Extract the (X, Y) coordinate from the center of the cell holding the provided text.  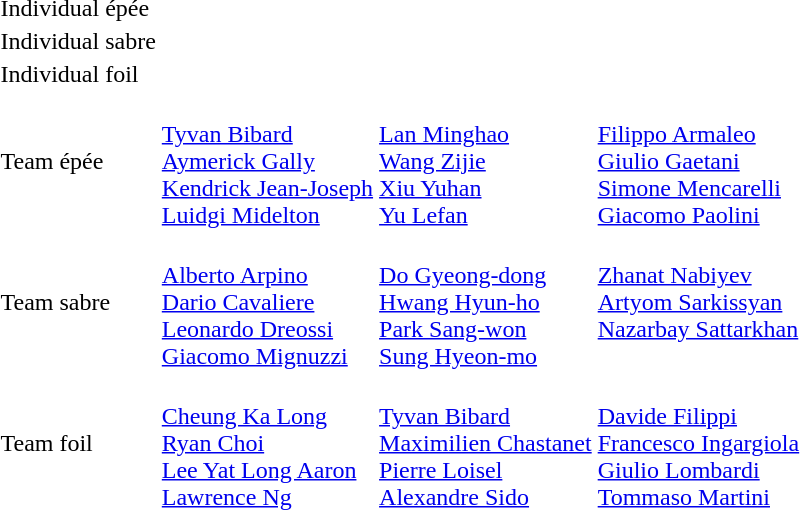
Do Gyeong-dongHwang Hyun-hoPark Sang-wonSung Hyeon-mo (486, 302)
Filippo ArmaleoGiulio GaetaniSimone MencarelliGiacomo Paolini (698, 161)
Lan MinghaoWang ZijieXiu YuhanYu Lefan (486, 161)
Alberto ArpinoDario CavaliereLeonardo DreossiGiacomo Mignuzzi (267, 302)
Zhanat NabiyevArtyom SarkissyanNazarbay Sattarkhan (698, 302)
Tyvan BibardAymerick GallyKendrick Jean-JosephLuidgi Midelton (267, 161)
